Provide the (x, y) coordinate of the cell's center where the given text is located.  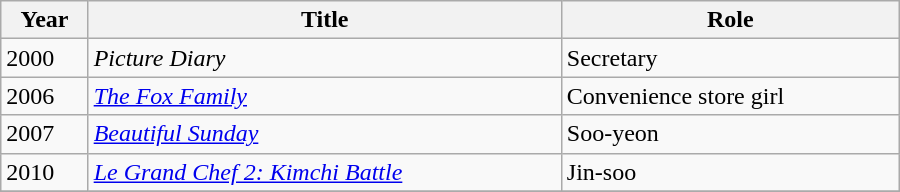
Convenience store girl (730, 96)
The Fox Family (324, 96)
2000 (44, 58)
2010 (44, 172)
2007 (44, 134)
Beautiful Sunday (324, 134)
Title (324, 20)
Soo-yeon (730, 134)
Picture Diary (324, 58)
2006 (44, 96)
Jin-soo (730, 172)
Year (44, 20)
Secretary (730, 58)
Le Grand Chef 2: Kimchi Battle (324, 172)
Role (730, 20)
